Provide the [X, Y] coordinate of the cell's center where the given text is located.  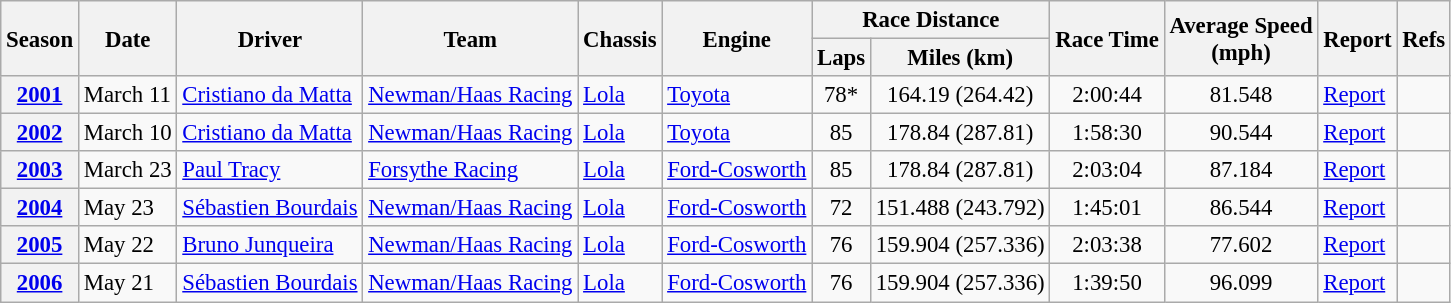
2:00:44 [1107, 95]
Average Speed(mph) [1241, 38]
Chassis [620, 38]
2004 [40, 208]
2005 [40, 245]
May 21 [128, 283]
March 23 [128, 170]
Race Time [1107, 38]
90.544 [1241, 133]
1:39:50 [1107, 283]
87.184 [1241, 170]
86.544 [1241, 208]
78* [842, 95]
Driver [270, 38]
Race Distance [931, 20]
1:58:30 [1107, 133]
March 10 [128, 133]
1:45:01 [1107, 208]
Paul Tracy [270, 170]
2006 [40, 283]
Team [470, 38]
151.488 (243.792) [960, 208]
Forsythe Racing [470, 170]
May 22 [128, 245]
72 [842, 208]
2002 [40, 133]
March 11 [128, 95]
96.099 [1241, 283]
164.19 (264.42) [960, 95]
Bruno Junqueira [270, 245]
Laps [842, 58]
2001 [40, 95]
Season [40, 38]
Miles (km) [960, 58]
Date [128, 38]
2:03:38 [1107, 245]
Engine [737, 38]
77.602 [1241, 245]
May 23 [128, 208]
2:03:04 [1107, 170]
2003 [40, 170]
81.548 [1241, 95]
Refs [1424, 38]
